Determine the (X, Y) coordinate at the center of the cell enclosing the given text.  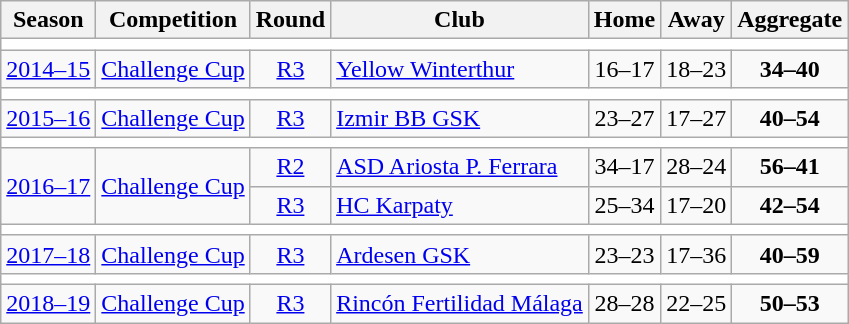
40–59 (790, 254)
28–28 (624, 303)
Club (460, 20)
34–40 (790, 69)
42–54 (790, 205)
Home (624, 20)
23–27 (624, 118)
Yellow Winterthur (460, 69)
2018–19 (48, 303)
18–23 (696, 69)
Izmir BB GSK (460, 118)
R2 (290, 167)
17–20 (696, 205)
HC Karpaty (460, 205)
22–25 (696, 303)
Season (48, 20)
23–23 (624, 254)
2014–15 (48, 69)
25–34 (624, 205)
2015–16 (48, 118)
Competition (173, 20)
17–27 (696, 118)
2016–17 (48, 186)
Away (696, 20)
28–24 (696, 167)
34–17 (624, 167)
Round (290, 20)
2017–18 (48, 254)
17–36 (696, 254)
50–53 (790, 303)
40–54 (790, 118)
16–17 (624, 69)
Aggregate (790, 20)
Ardesen GSK (460, 254)
ASD Ariosta P. Ferrara (460, 167)
Rincón Fertilidad Málaga (460, 303)
56–41 (790, 167)
